Detect which cell encompasses the target text, then output its (X, Y) center coordinate. 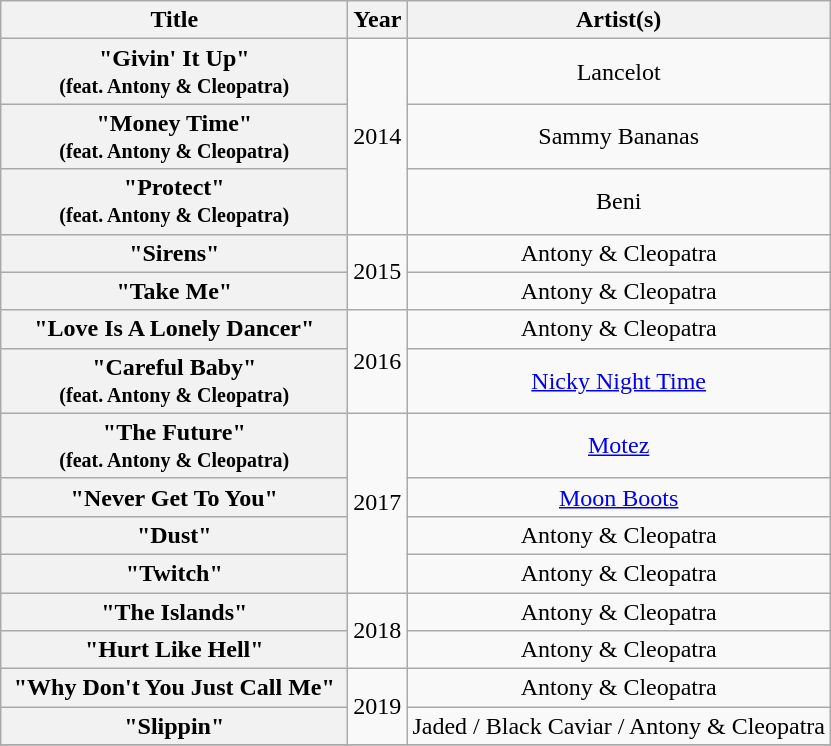
2014 (378, 136)
"Why Don't You Just Call Me" (174, 688)
Nicky Night Time (619, 380)
"Givin' It Up"(feat. Antony & Cleopatra) (174, 72)
"Dust" (174, 535)
2015 (378, 272)
"Love Is A Lonely Dancer" (174, 329)
Motez (619, 446)
Artist(s) (619, 20)
"Hurt Like Hell" (174, 650)
Beni (619, 202)
"Twitch" (174, 573)
Lancelot (619, 72)
"Slippin" (174, 726)
"Money Time"(feat. Antony & Cleopatra) (174, 136)
2018 (378, 630)
2019 (378, 707)
2016 (378, 362)
"Sirens" (174, 253)
Sammy Bananas (619, 136)
Jaded / Black Caviar / Antony & Cleopatra (619, 726)
"Never Get To You" (174, 497)
Title (174, 20)
"Careful Baby"(feat. Antony & Cleopatra) (174, 380)
"Take Me" (174, 291)
"The Future" (feat. Antony & Cleopatra) (174, 446)
2017 (378, 502)
Moon Boots (619, 497)
Year (378, 20)
"The Islands" (174, 611)
"Protect"(feat. Antony & Cleopatra) (174, 202)
